Identify which cell holds the provided text, then report its [x, y] central coordinate. 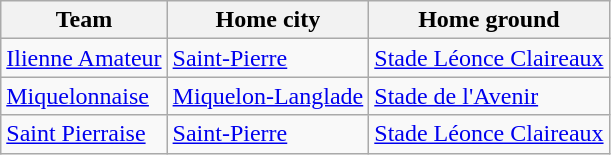
Stade de l'Avenir [489, 96]
Home ground [489, 20]
Saint Pierraise [84, 134]
Ilienne Amateur [84, 58]
Team [84, 20]
Home city [268, 20]
Miquelon-Langlade [268, 96]
Miquelonnaise [84, 96]
